Locate the cell with the specified text and output its [x, y] center coordinate. 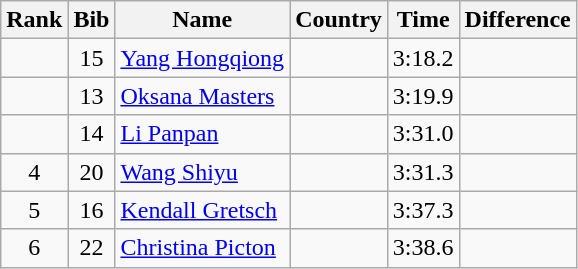
15 [92, 58]
Country [339, 20]
6 [34, 248]
Difference [518, 20]
22 [92, 248]
14 [92, 134]
3:37.3 [423, 210]
3:31.0 [423, 134]
13 [92, 96]
16 [92, 210]
4 [34, 172]
Li Panpan [202, 134]
Oksana Masters [202, 96]
Kendall Gretsch [202, 210]
Wang Shiyu [202, 172]
Bib [92, 20]
Name [202, 20]
Time [423, 20]
Christina Picton [202, 248]
3:31.3 [423, 172]
3:38.6 [423, 248]
20 [92, 172]
3:19.9 [423, 96]
3:18.2 [423, 58]
5 [34, 210]
Rank [34, 20]
Yang Hongqiong [202, 58]
